Pinpoint the cell where the given text exists, returning its (x, y) midpoint coordinate. 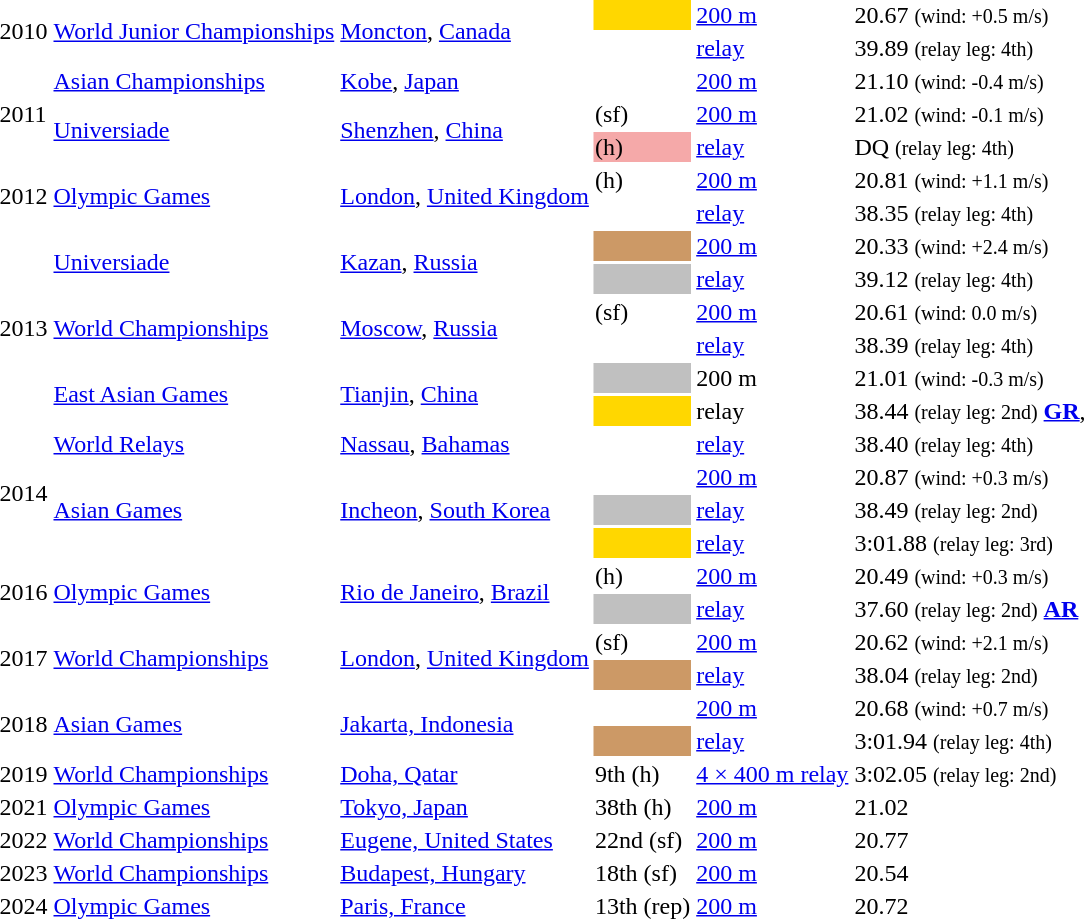
East Asian Games (194, 394)
Tianjin, China (465, 394)
Doha, Qatar (465, 774)
Jakarta, Indonesia (465, 724)
Moscow, Russia (465, 328)
Moncton, Canada (465, 32)
Eugene, United States (465, 840)
Rio de Janeiro, Brazil (465, 592)
Asian Championships (194, 81)
World Junior Championships (194, 32)
38th (h) (642, 807)
Budapest, Hungary (465, 873)
World Relays (194, 444)
Nassau, Bahamas (465, 444)
Tokyo, Japan (465, 807)
4 × 400 m relay (772, 774)
Incheon, South Korea (465, 510)
Kobe, Japan (465, 81)
Shenzhen, China (465, 130)
Kazan, Russia (465, 262)
18th (sf) (642, 873)
9th (h) (642, 774)
22nd (sf) (642, 840)
